Scan for the cell matching the given text and deliver its (x, y) coordinate at center. 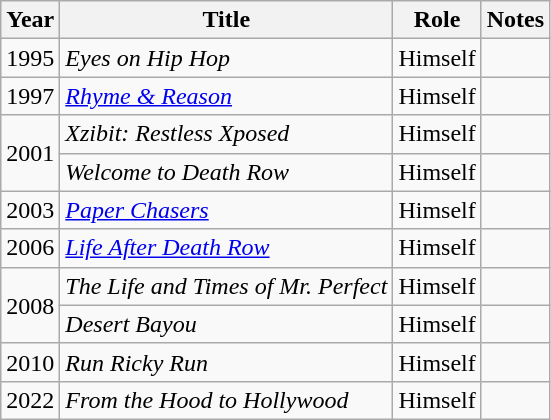
Welcome to Death Row (226, 172)
2003 (30, 210)
The Life and Times of Mr. Perfect (226, 286)
Run Ricky Run (226, 362)
Eyes on Hip Hop (226, 58)
Role (437, 20)
Year (30, 20)
2008 (30, 305)
1995 (30, 58)
Paper Chasers (226, 210)
Rhyme & Reason (226, 96)
Desert Bayou (226, 324)
1997 (30, 96)
From the Hood to Hollywood (226, 400)
Life After Death Row (226, 248)
Xzibit: Restless Xposed (226, 134)
Notes (515, 20)
2010 (30, 362)
Title (226, 20)
2006 (30, 248)
2001 (30, 153)
2022 (30, 400)
